Capture the cell that displays the provided text and extract its [x, y] central coordinate. 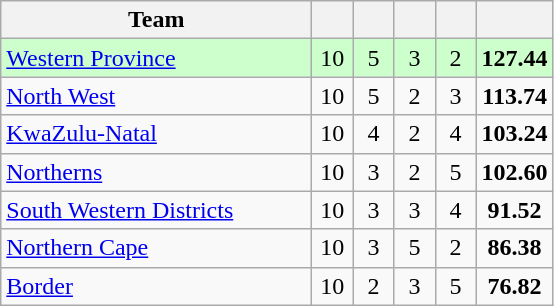
103.24 [514, 134]
Team [156, 20]
91.52 [514, 210]
Border [156, 286]
North West [156, 96]
102.60 [514, 172]
KwaZulu-Natal [156, 134]
Northern Cape [156, 248]
Northerns [156, 172]
South Western Districts [156, 210]
113.74 [514, 96]
Western Province [156, 58]
76.82 [514, 286]
86.38 [514, 248]
127.44 [514, 58]
